Return the [x, y] coordinate for the center point of the cell that contains the specified text.  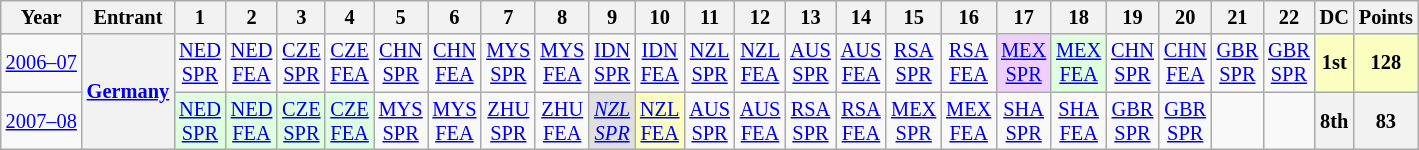
128 [1386, 63]
IDNFEA [660, 63]
DC [1334, 17]
11 [709, 17]
SHASPR [1024, 121]
3 [301, 17]
83 [1386, 121]
18 [1078, 17]
1st [1334, 63]
12 [760, 17]
15 [914, 17]
21 [1238, 17]
22 [1289, 17]
Points [1386, 17]
Year [42, 17]
ZHUFEA [562, 121]
17 [1024, 17]
5 [401, 17]
Germany [128, 92]
8th [1334, 121]
9 [612, 17]
7 [508, 17]
10 [660, 17]
4 [349, 17]
2007–08 [42, 121]
SHAFEA [1078, 121]
20 [1186, 17]
ZHUSPR [508, 121]
19 [1132, 17]
13 [810, 17]
6 [455, 17]
1 [200, 17]
8 [562, 17]
2006–07 [42, 63]
16 [968, 17]
2 [252, 17]
IDNSPR [612, 63]
14 [861, 17]
Entrant [128, 17]
